Find where the given text appears and provide that cell's center as [X, Y] coordinate. 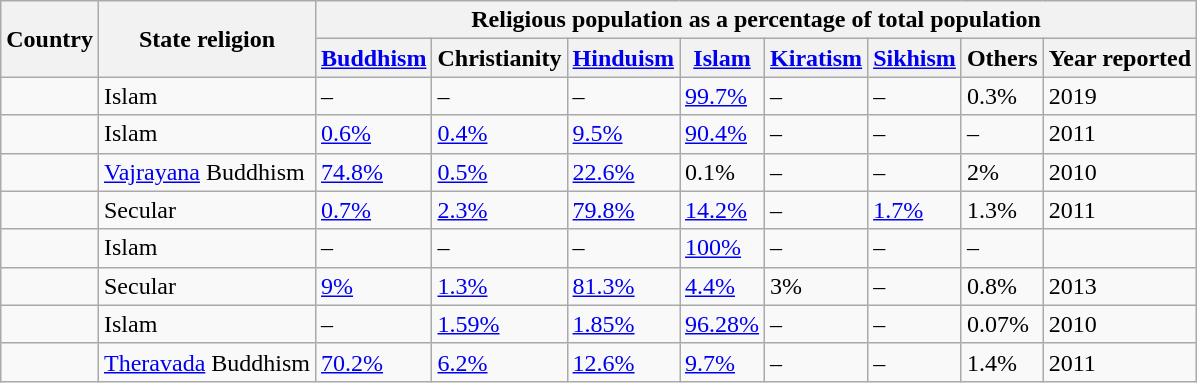
3% [816, 286]
Year reported [1120, 58]
70.2% [374, 362]
Others [1002, 58]
0.07% [1002, 324]
0.4% [500, 134]
1.85% [623, 324]
96.28% [722, 324]
0.5% [500, 172]
Buddhism [374, 58]
1.4% [1002, 362]
100% [722, 248]
12.6% [623, 362]
0.7% [374, 210]
0.6% [374, 134]
0.1% [722, 172]
Christianity [500, 58]
79.8% [623, 210]
0.3% [1002, 96]
1.7% [915, 210]
1.59% [500, 324]
90.4% [722, 134]
Hinduism [623, 58]
2.3% [500, 210]
81.3% [623, 286]
Sikhism [915, 58]
4.4% [722, 286]
9% [374, 286]
9.7% [722, 362]
Vajrayana Buddhism [206, 172]
9.5% [623, 134]
22.6% [623, 172]
14.2% [722, 210]
6.2% [500, 362]
Religious population as a percentage of total population [756, 20]
Country [50, 39]
2013 [1120, 286]
99.7% [722, 96]
Theravada Buddhism [206, 362]
0.8% [1002, 286]
2% [1002, 172]
2019 [1120, 96]
74.8% [374, 172]
State religion [206, 39]
Kiratism [816, 58]
